Locate the cell with the specified text and output its [x, y] center coordinate. 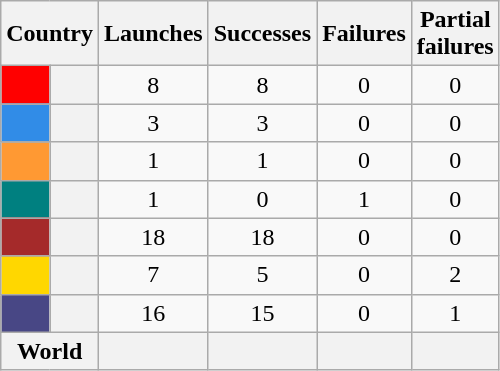
Country [50, 34]
16 [153, 313]
2 [455, 275]
World [50, 351]
Failures [364, 34]
7 [153, 275]
Partial failures [455, 34]
15 [262, 313]
Successes [262, 34]
Launches [153, 34]
5 [262, 275]
